From the cell containing the given text, extract its center point as [x, y] coordinate. 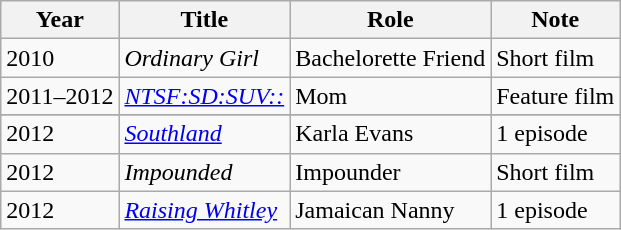
NTSF:SD:SUV:: [204, 96]
Jamaican Nanny [390, 210]
Feature film [556, 96]
Raising Whitley [204, 210]
Bachelorette Friend [390, 58]
Impounded [204, 172]
Karla Evans [390, 134]
Year [60, 20]
2011–2012 [60, 96]
Note [556, 20]
Mom [390, 96]
Ordinary Girl [204, 58]
Impounder [390, 172]
Role [390, 20]
Southland [204, 134]
2010 [60, 58]
Title [204, 20]
